Scan for the cell matching the given text and deliver its [X, Y] coordinate at center. 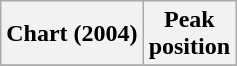
Chart (2004) [72, 34]
Peak position [189, 34]
